Output the (x, y) coordinate of the center of the cell containing the given text.  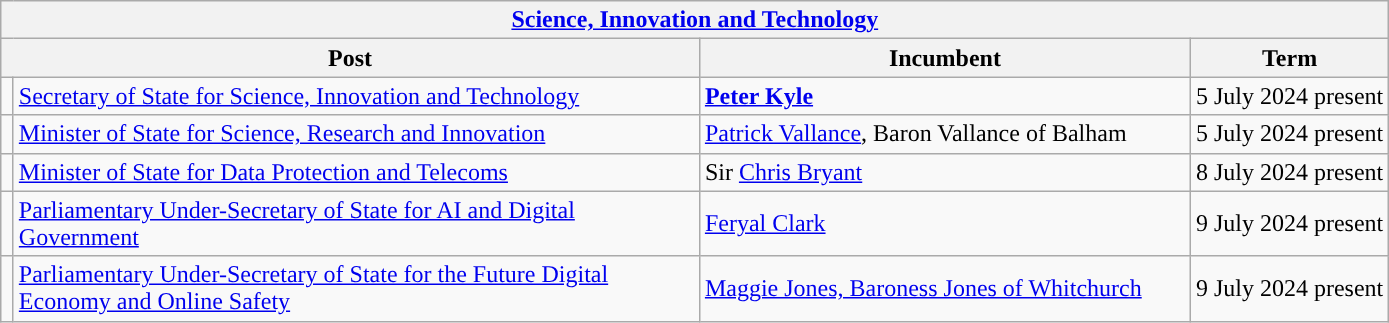
Incumbent (944, 58)
Term (1289, 58)
Patrick Vallance, Baron Vallance of Balham (944, 134)
Secretary of State for Science, Innovation and Technology (356, 96)
Minister of State for Science, Research and Innovation (356, 134)
8 July 2024 present (1289, 172)
Post (350, 58)
Science, Innovation and Technology (695, 20)
Maggie Jones, Baroness Jones of Whitchurch (944, 288)
Sir Chris Bryant (944, 172)
Parliamentary Under-Secretary of State for the Future Digital Economy and Online Safety (356, 288)
Feryal Clark (944, 224)
Peter Kyle (944, 96)
Parliamentary Under-Secretary of State for AI and Digital Government (356, 224)
Minister of State for Data Protection and Telecoms (356, 172)
